Return (X, Y) of the center of cell containing provided text 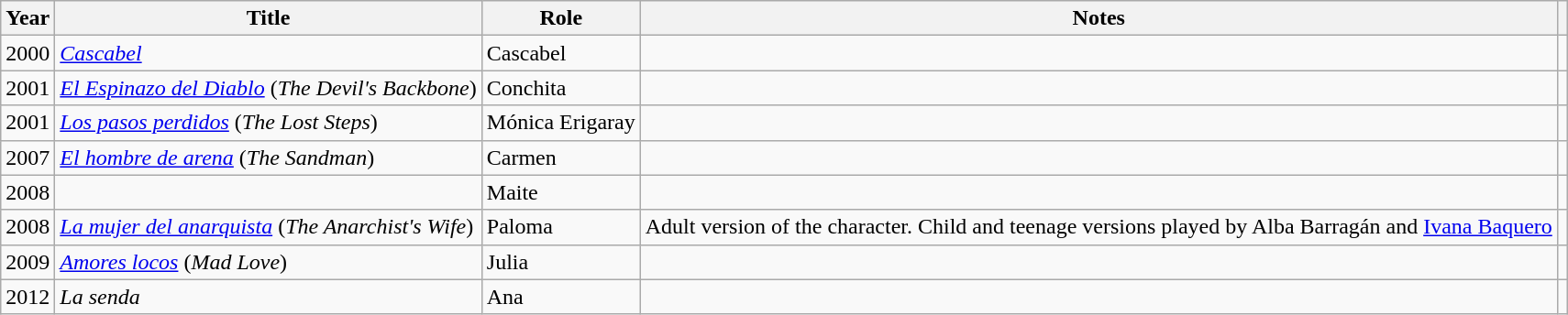
Year (28, 18)
Title (268, 18)
2007 (28, 157)
Paloma (561, 227)
Maite (561, 192)
Notes (1099, 18)
Role (561, 18)
Adult version of the character. Child and teenage versions played by Alba Barragán and Ivana Baquero (1099, 227)
La senda (268, 297)
2012 (28, 297)
2009 (28, 262)
Los pasos perdidos (The Lost Steps) (268, 123)
Conchita (561, 88)
El Espinazo del Diablo (The Devil's Backbone) (268, 88)
La mujer del anarquista (The Anarchist's Wife) (268, 227)
Carmen (561, 157)
Ana (561, 297)
El hombre de arena (The Sandman) (268, 157)
Mónica Erigaray (561, 123)
2000 (28, 53)
Amores locos (Mad Love) (268, 262)
Julia (561, 262)
